Capture the cell that displays the provided text and extract its [X, Y] central coordinate. 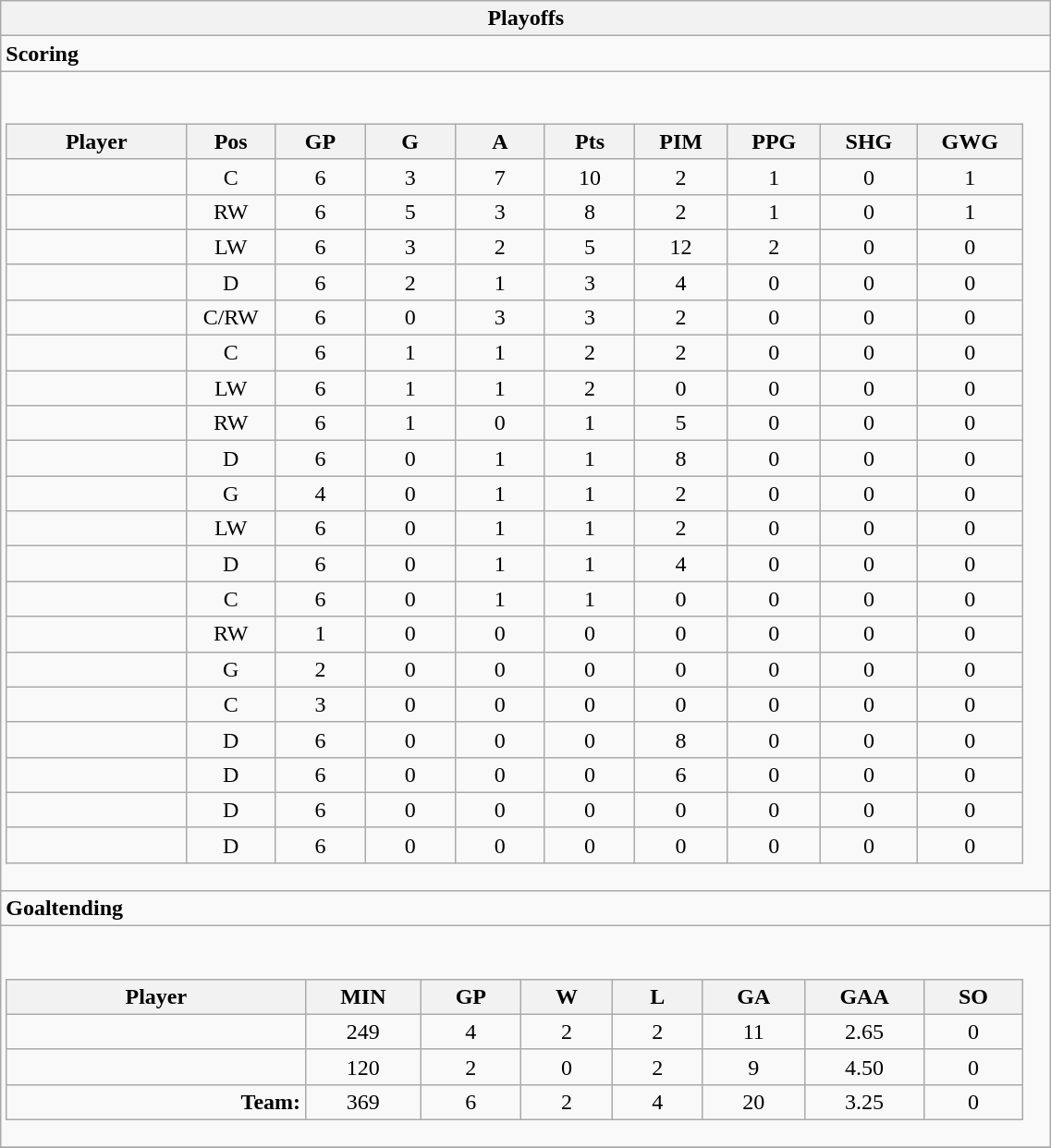
A [499, 141]
Pos [230, 141]
Scoring [526, 54]
20 [754, 1102]
Goaltending [526, 909]
9 [754, 1067]
10 [590, 177]
L [658, 996]
GWG [971, 141]
4.50 [864, 1067]
369 [363, 1102]
7 [499, 177]
GA [754, 996]
MIN [363, 996]
Player MIN GP W L GA GAA SO 249 4 2 2 11 2.65 0 120 2 0 2 9 4.50 0 Team: 369 6 2 4 20 3.25 0 [526, 1037]
PIM [681, 141]
12 [681, 247]
W [568, 996]
2.65 [864, 1032]
SO [972, 996]
120 [363, 1067]
C/RW [230, 317]
PPG [775, 141]
GAA [864, 996]
Pts [590, 141]
Playoffs [526, 18]
11 [754, 1032]
Team: [156, 1102]
249 [363, 1032]
SHG [869, 141]
3.25 [864, 1102]
